From the cell containing the given text, extract its center point as [x, y] coordinate. 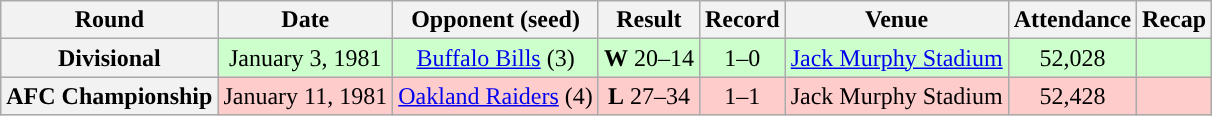
Record [742, 20]
January 11, 1981 [306, 96]
W 20–14 [648, 58]
52,428 [1072, 96]
1–0 [742, 58]
Oakland Raiders (4) [496, 96]
1–1 [742, 96]
Opponent (seed) [496, 20]
Buffalo Bills (3) [496, 58]
January 3, 1981 [306, 58]
Round [110, 20]
AFC Championship [110, 96]
Recap [1174, 20]
Attendance [1072, 20]
Divisional [110, 58]
52,028 [1072, 58]
L 27–34 [648, 96]
Date [306, 20]
Venue [896, 20]
Result [648, 20]
